Capture the cell that displays the provided text and extract its [x, y] central coordinate. 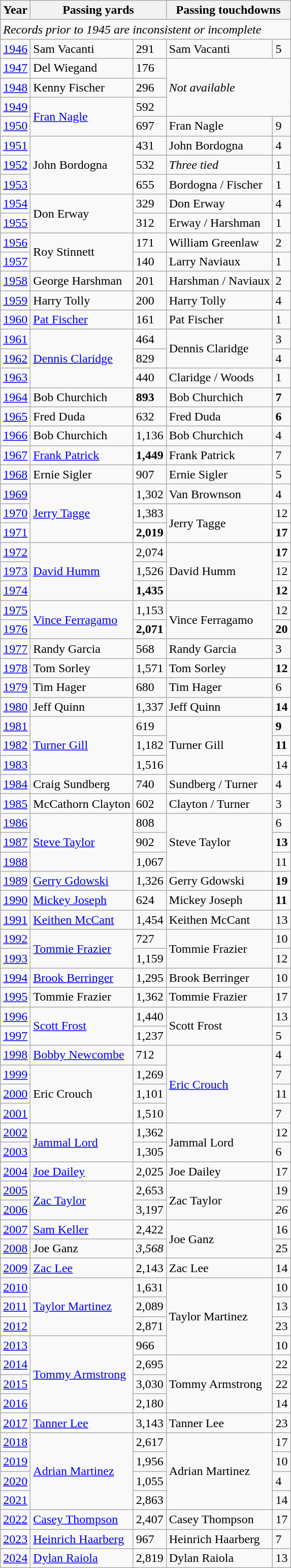
1970 [15, 513]
431 [149, 145]
1998 [15, 1055]
2,143 [149, 1268]
808 [149, 823]
2008 [15, 1249]
1954 [15, 203]
1955 [15, 223]
1975 [15, 610]
1956 [15, 243]
1,101 [149, 1094]
712 [149, 1055]
2007 [15, 1229]
1960 [15, 320]
Erway / Harshman [219, 223]
1952 [15, 165]
2018 [15, 1442]
1,449 [149, 455]
2023 [15, 1539]
1,440 [149, 1016]
2013 [15, 1345]
902 [149, 842]
2001 [15, 1113]
1992 [15, 939]
1968 [15, 474]
Harshman / Naviaux [219, 281]
697 [149, 126]
Larry Naviaux [219, 262]
Claridge / Woods [219, 378]
2015 [15, 1384]
1965 [15, 416]
1981 [15, 726]
2003 [15, 1152]
1987 [15, 842]
1,136 [149, 436]
296 [149, 87]
2019 [15, 1461]
2004 [15, 1171]
2,871 [149, 1326]
1978 [15, 668]
2,089 [149, 1307]
1962 [15, 358]
1,305 [149, 1152]
1994 [15, 978]
1,526 [149, 571]
Roy Stinnett [82, 252]
2,819 [149, 1558]
201 [149, 281]
291 [149, 49]
680 [149, 687]
200 [149, 300]
Clayton / Turner [219, 803]
1,510 [149, 1113]
1948 [15, 87]
1985 [15, 803]
2002 [15, 1132]
1995 [15, 997]
1989 [15, 881]
1,326 [149, 881]
2,074 [149, 552]
727 [149, 939]
Year [15, 10]
1957 [15, 262]
1990 [15, 900]
1951 [15, 145]
1988 [15, 862]
1949 [15, 107]
740 [149, 784]
1950 [15, 126]
2,422 [149, 1229]
2017 [15, 1423]
1,067 [149, 862]
1976 [15, 629]
602 [149, 803]
26 [281, 1210]
1,302 [149, 494]
3,143 [149, 1423]
1,295 [149, 978]
1999 [15, 1074]
1961 [15, 339]
966 [149, 1345]
967 [149, 1539]
2012 [15, 1326]
829 [149, 358]
2011 [15, 1307]
1972 [15, 552]
William Greenlaw [219, 243]
1,631 [149, 1287]
907 [149, 474]
25 [281, 1249]
2009 [15, 1268]
1980 [15, 707]
1,182 [149, 745]
140 [149, 262]
1982 [15, 745]
1997 [15, 1036]
1,269 [149, 1074]
1946 [15, 49]
3,030 [149, 1384]
1974 [15, 591]
1,516 [149, 765]
1979 [15, 687]
Van Brownson [219, 494]
619 [149, 726]
568 [149, 649]
2000 [15, 1094]
2024 [15, 1558]
329 [149, 203]
Passing touchdowns [229, 10]
Kenny Fischer [82, 87]
1,956 [149, 1461]
1971 [15, 532]
1983 [15, 765]
2,695 [149, 1365]
2014 [15, 1365]
2,617 [149, 1442]
1984 [15, 784]
1964 [15, 397]
2,019 [149, 532]
1963 [15, 378]
2,407 [149, 1520]
1,153 [149, 610]
1,571 [149, 668]
2021 [15, 1500]
655 [149, 184]
632 [149, 416]
161 [149, 320]
532 [149, 165]
624 [149, 900]
1,055 [149, 1481]
1,237 [149, 1036]
1967 [15, 455]
1958 [15, 281]
16 [281, 1229]
Records prior to 1945 are inconsistent or incomplete [145, 29]
2022 [15, 1520]
1969 [15, 494]
592 [149, 107]
1977 [15, 649]
2,653 [149, 1191]
1993 [15, 958]
2006 [15, 1210]
1,383 [149, 513]
2016 [15, 1403]
2,071 [149, 629]
2005 [15, 1191]
1947 [15, 68]
440 [149, 378]
1986 [15, 823]
1959 [15, 300]
1953 [15, 184]
20 [281, 629]
3,568 [149, 1249]
1,159 [149, 958]
1966 [15, 436]
2,863 [149, 1500]
Sundberg / Turner [219, 784]
Bordogna / Fischer [219, 184]
312 [149, 223]
1,337 [149, 707]
Three tied [219, 165]
1,435 [149, 591]
McCathorn Clayton [82, 803]
1996 [15, 1016]
Del Wiegand [82, 68]
171 [149, 243]
Passing yards [99, 10]
3,197 [149, 1210]
176 [149, 68]
1,454 [149, 920]
893 [149, 397]
1973 [15, 571]
2,025 [149, 1171]
1991 [15, 920]
Craig Sundberg [82, 784]
2010 [15, 1287]
Bobby Newcombe [82, 1055]
2,180 [149, 1403]
2020 [15, 1481]
George Harshman [82, 281]
Sam Keller [82, 1229]
Not available [229, 87]
464 [149, 339]
